Capture the cell that displays the provided text and extract its (x, y) central coordinate. 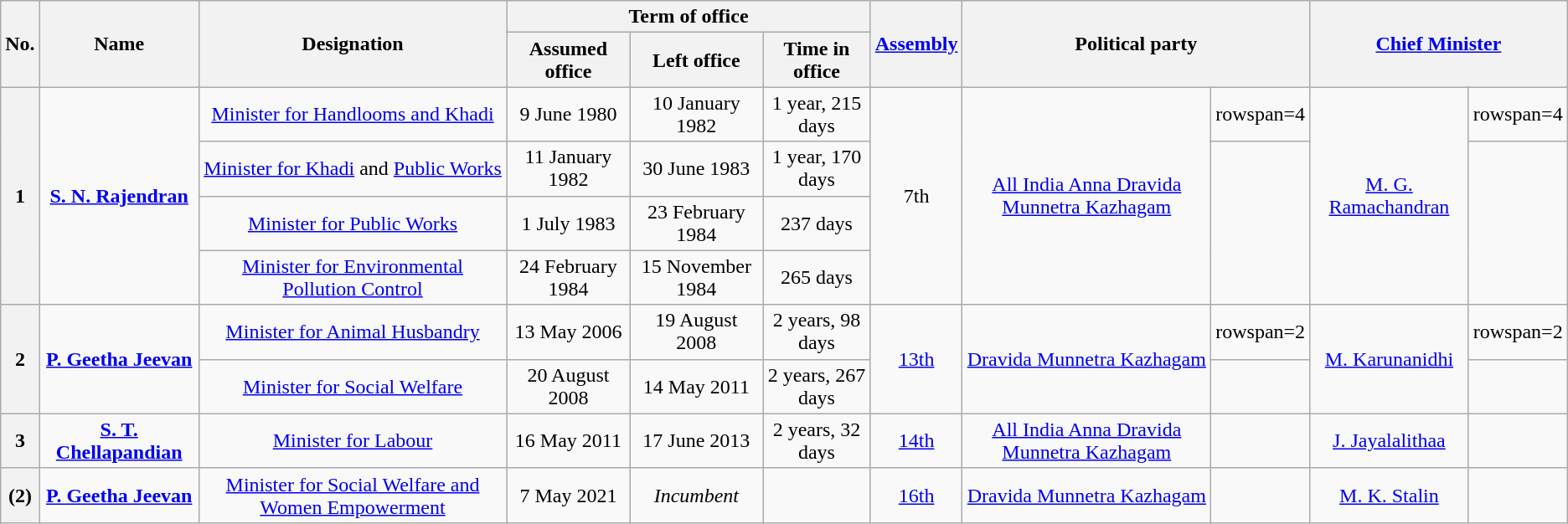
11 January 1982 (568, 169)
2 years, 32 days (817, 440)
2 (20, 359)
Minister for Khadi and Public Works (353, 169)
Term of office (689, 17)
Minister for Environmental Pollution Control (353, 278)
S. N. Rajendran (119, 196)
Minister for Handlooms and Khadi (353, 114)
J. Jayalalithaa (1390, 440)
17 June 2013 (697, 440)
Minister for Social Welfare and Women Empowerment (353, 496)
Designation (353, 44)
24 February 1984 (568, 278)
Minister for Labour (353, 440)
23 February 1984 (697, 223)
10 January 1982 (697, 114)
M. Karunanidhi (1390, 359)
16 May 2011 (568, 440)
19 August 2008 (697, 331)
15 November 1984 (697, 278)
M. G. Ramachandran (1390, 196)
14th (916, 440)
Chief Minister (1439, 44)
S. T. Chellapandian (119, 440)
30 June 1983 (697, 169)
Name (119, 44)
Minister for Animal Husbandry (353, 331)
Minister for Social Welfare (353, 387)
9 June 1980 (568, 114)
No. (20, 44)
7 May 2021 (568, 496)
Political party (1136, 44)
16th (916, 496)
Minister for Public Works (353, 223)
Left office (697, 60)
265 days (817, 278)
Incumbent (697, 496)
13th (916, 359)
1 July 1983 (568, 223)
2 years, 98 days (817, 331)
3 (20, 440)
(2) (20, 496)
2 years, 267 days (817, 387)
M. K. Stalin (1390, 496)
237 days (817, 223)
Assembly (916, 44)
14 May 2011 (697, 387)
7th (916, 196)
20 August 2008 (568, 387)
13 May 2006 (568, 331)
Time in office (817, 60)
1 year, 215 days (817, 114)
1 (20, 196)
Assumed office (568, 60)
1 year, 170 days (817, 169)
